Capture the cell that displays the provided text and extract its [X, Y] central coordinate. 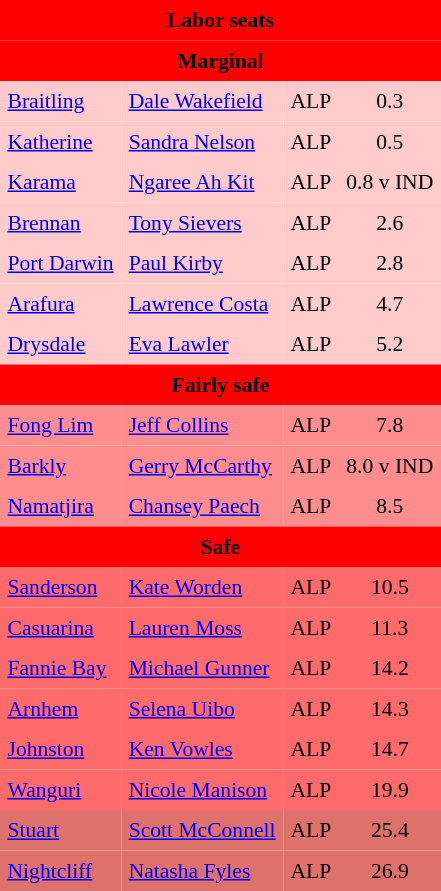
2.8 [390, 263]
5.2 [390, 344]
0.8 v IND [390, 182]
Scott McConnell [202, 830]
Brennan [60, 222]
Tony Sievers [202, 222]
Natasha Fyles [202, 870]
Braitling [60, 101]
Fannie Bay [60, 668]
Arafura [60, 303]
10.5 [390, 587]
14.2 [390, 668]
14.3 [390, 708]
Casuarina [60, 627]
2.6 [390, 222]
Marginal [220, 60]
Sanderson [60, 587]
26.9 [390, 870]
Ken Vowles [202, 749]
Drysdale [60, 344]
Wanguri [60, 789]
Dale Wakefield [202, 101]
Fong Lim [60, 425]
0.5 [390, 141]
Chansey Paech [202, 506]
11.3 [390, 627]
Arnhem [60, 708]
7.8 [390, 425]
Safe [220, 546]
Labor seats [220, 20]
19.9 [390, 789]
Paul Kirby [202, 263]
Kate Worden [202, 587]
Fairly safe [220, 384]
25.4 [390, 830]
Port Darwin [60, 263]
Katherine [60, 141]
Namatjira [60, 506]
Johnston [60, 749]
Eva Lawler [202, 344]
Gerry McCarthy [202, 465]
Nicole Manison [202, 789]
Lawrence Costa [202, 303]
Sandra Nelson [202, 141]
8.0 v IND [390, 465]
Ngaree Ah Kit [202, 182]
8.5 [390, 506]
Jeff Collins [202, 425]
Stuart [60, 830]
14.7 [390, 749]
Michael Gunner [202, 668]
4.7 [390, 303]
0.3 [390, 101]
Karama [60, 182]
Selena Uibo [202, 708]
Nightcliff [60, 870]
Barkly [60, 465]
Lauren Moss [202, 627]
